Locate the cell with the specified text and output its (X, Y) center coordinate. 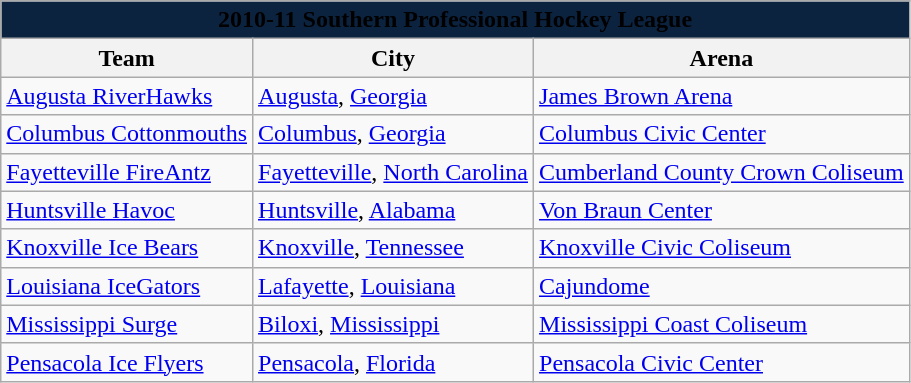
Biloxi, Mississippi (394, 324)
Cumberland County Crown Coliseum (722, 172)
Knoxville Ice Bears (127, 248)
Louisiana IceGators (127, 286)
Fayetteville FireAntz (127, 172)
Huntsville Havoc (127, 210)
James Brown Arena (722, 96)
Pensacola Ice Flyers (127, 362)
Columbus, Georgia (394, 134)
2010-11 Southern Professional Hockey League (455, 20)
Mississippi Coast Coliseum (722, 324)
Knoxville, Tennessee (394, 248)
Augusta RiverHawks (127, 96)
Pensacola, Florida (394, 362)
City (394, 58)
Arena (722, 58)
Von Braun Center (722, 210)
Knoxville Civic Coliseum (722, 248)
Team (127, 58)
Augusta, Georgia (394, 96)
Mississippi Surge (127, 324)
Lafayette, Louisiana (394, 286)
Cajundome (722, 286)
Pensacola Civic Center (722, 362)
Huntsville, Alabama (394, 210)
Fayetteville, North Carolina (394, 172)
Columbus Civic Center (722, 134)
Columbus Cottonmouths (127, 134)
